Return the [X, Y] coordinate for the center point of the cell that contains the specified text.  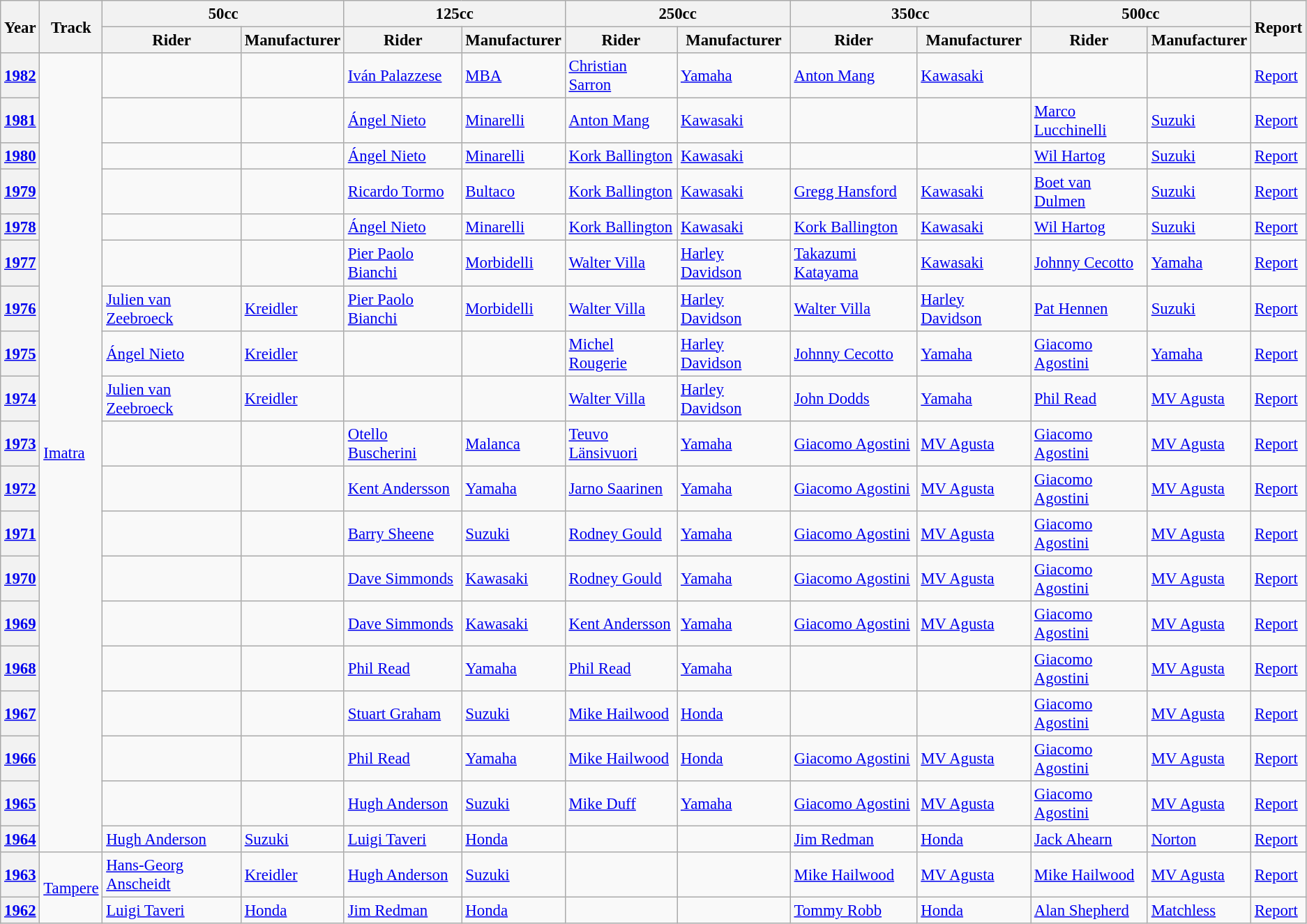
Stuart Graham [403, 714]
Gregg Hansford [854, 192]
1975 [20, 353]
Hans-Georg Anscheidt [172, 874]
1970 [20, 579]
1965 [20, 803]
500cc [1141, 14]
Bultaco [513, 192]
1980 [20, 156]
1971 [20, 534]
Tampere [71, 888]
Jarno Saarinen [621, 488]
Iván Palazzese [403, 75]
Alan Shepherd [1089, 911]
Norton [1199, 840]
Barry Sheene [403, 534]
1978 [20, 228]
Imatra [71, 453]
Mike Duff [621, 803]
1964 [20, 840]
1977 [20, 264]
Year [20, 26]
Takazumi Katayama [854, 264]
1981 [20, 121]
Michel Rougerie [621, 353]
Christian Sarron [621, 75]
1966 [20, 759]
50cc [223, 14]
125cc [455, 14]
Marco Lucchinelli [1089, 121]
Track [71, 26]
1969 [20, 623]
1982 [20, 75]
Matchless [1199, 911]
Jack Ahearn [1089, 840]
Malanca [513, 444]
MBA [513, 75]
Tommy Robb [854, 911]
Pat Hennen [1089, 308]
1972 [20, 488]
Ricardo Tormo [403, 192]
1963 [20, 874]
Boet van Dulmen [1089, 192]
1962 [20, 911]
Teuvo Länsivuori [621, 444]
1967 [20, 714]
John Dodds [854, 399]
1973 [20, 444]
350cc [910, 14]
1974 [20, 399]
1979 [20, 192]
1968 [20, 668]
250cc [678, 14]
Otello Buscherini [403, 444]
1976 [20, 308]
